From the cell containing the given text, extract its center point as (x, y) coordinate. 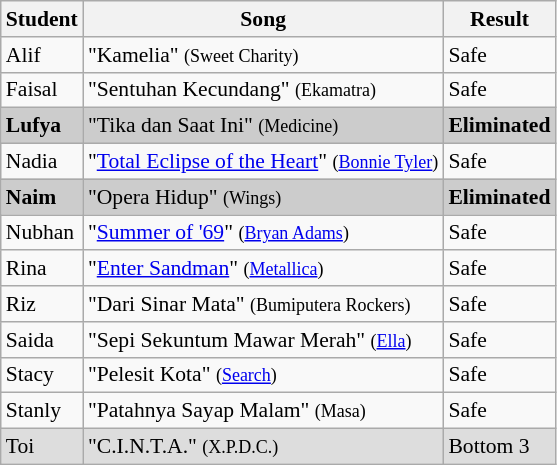
Stanly (42, 411)
Riz (42, 304)
Alif (42, 55)
Bottom 3 (499, 447)
Song (264, 19)
"Tika dan Saat Ini" (Medicine) (264, 126)
Naim (42, 197)
Nubhan (42, 233)
"Pelesit Kota" (Search) (264, 375)
"Dari Sinar Mata" (Bumiputera Rockers) (264, 304)
"Kamelia" (Sweet Charity) (264, 55)
Toi (42, 447)
Result (499, 19)
"Summer of '69" (Bryan Adams) (264, 233)
"Total Eclipse of the Heart" (Bonnie Tyler) (264, 162)
Saida (42, 340)
Stacy (42, 375)
"Opera Hidup" (Wings) (264, 197)
"Patahnya Sayap Malam" (Masa) (264, 411)
"Sentuhan Kecundang" (Ekamatra) (264, 90)
Nadia (42, 162)
"Enter Sandman" (Metallica) (264, 269)
Faisal (42, 90)
Lufya (42, 126)
Student (42, 19)
"Sepi Sekuntum Mawar Merah" (Ella) (264, 340)
"C.I.N.T.A." (X.P.D.C.) (264, 447)
Rina (42, 269)
